Locate the cell with the specified text and output its [x, y] center coordinate. 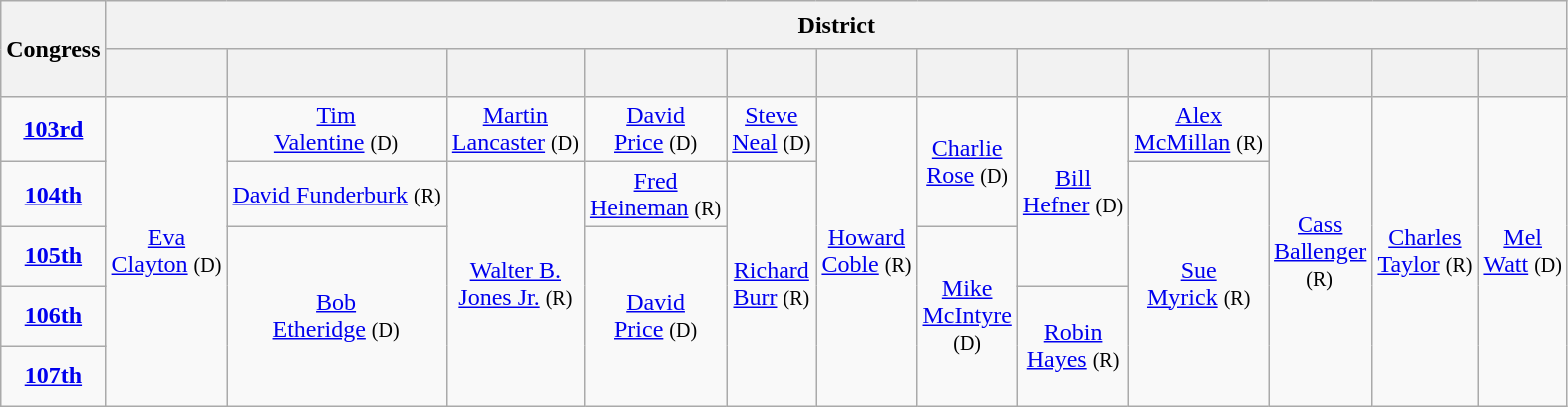
FredHeineman (R) [655, 194]
MartinLancaster (D) [515, 130]
106th [54, 316]
CharlieRose (D) [967, 162]
BobEtheridge (D) [336, 316]
Congress [54, 49]
RichardBurr (R) [772, 283]
CassBallenger(R) [1320, 251]
SueMyrick (R) [1199, 283]
RobinHayes (R) [1072, 346]
MikeMcIntyre(D) [967, 316]
107th [54, 376]
TimValentine (D) [336, 130]
105th [54, 256]
104th [54, 194]
MelWatt (D) [1523, 251]
103rd [54, 130]
District [836, 25]
Walter B.Jones Jr. (R) [515, 283]
EvaClayton (D) [166, 251]
SteveNeal (D) [772, 130]
HowardCoble (R) [866, 251]
BillHefner (D) [1072, 192]
AlexMcMillan (R) [1199, 130]
CharlesTaylor (R) [1425, 251]
David Funderburk (R) [336, 194]
